Scan for the cell matching the given text and deliver its (X, Y) coordinate at center. 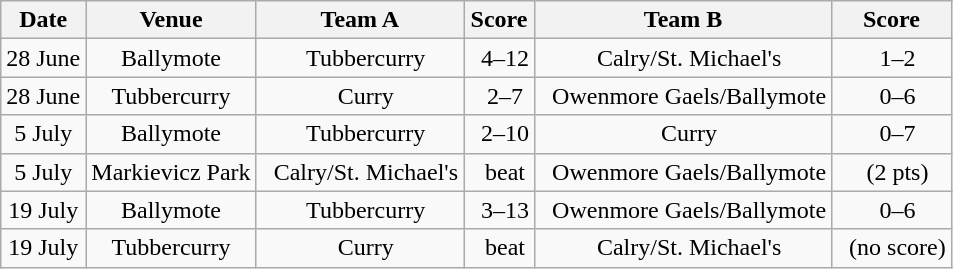
2–7 (500, 96)
3–13 (500, 210)
(2 pts) (892, 172)
(no score) (892, 248)
Date (44, 20)
1–2 (892, 58)
4–12 (500, 58)
Team A (360, 20)
Markievicz Park (171, 172)
Venue (171, 20)
Team B (684, 20)
2–10 (500, 134)
0–7 (892, 134)
